Scan for the cell matching the given text and deliver its [x, y] coordinate at center. 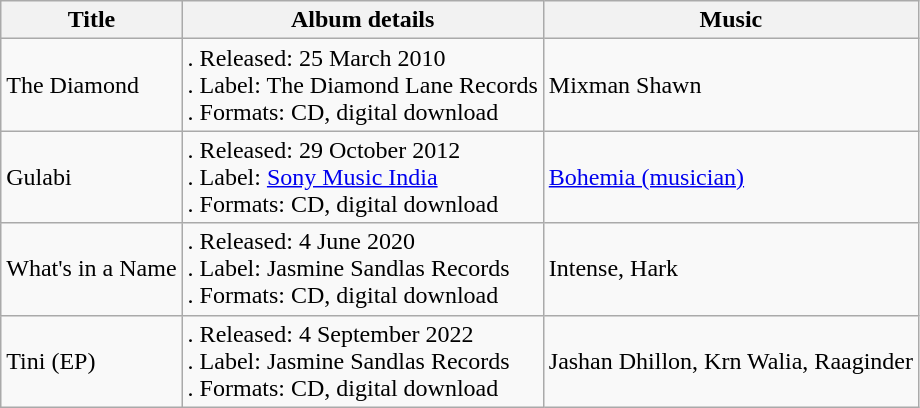
. Released: 25 March 2010. Label: The Diamond Lane Records. Formats: CD, digital download [362, 85]
. Released: 4 September 2022. Label: Jasmine Sandlas Records. Formats: CD, digital download [362, 361]
. Released: 4 June 2020. Label: Jasmine Sandlas Records. Formats: CD, digital download [362, 269]
Intense, Hark [730, 269]
Mixman Shawn [730, 85]
Album details [362, 20]
The Diamond [92, 85]
Gulabi [92, 177]
What's in a Name [92, 269]
Tini (EP) [92, 361]
Music [730, 20]
Bohemia (musician) [730, 177]
Jashan Dhillon, Krn Walia, Raaginder [730, 361]
. Released: 29 October 2012. Label: Sony Music India. Formats: CD, digital download [362, 177]
Title [92, 20]
